Pinpoint the cell where the given text exists, returning its [x, y] midpoint coordinate. 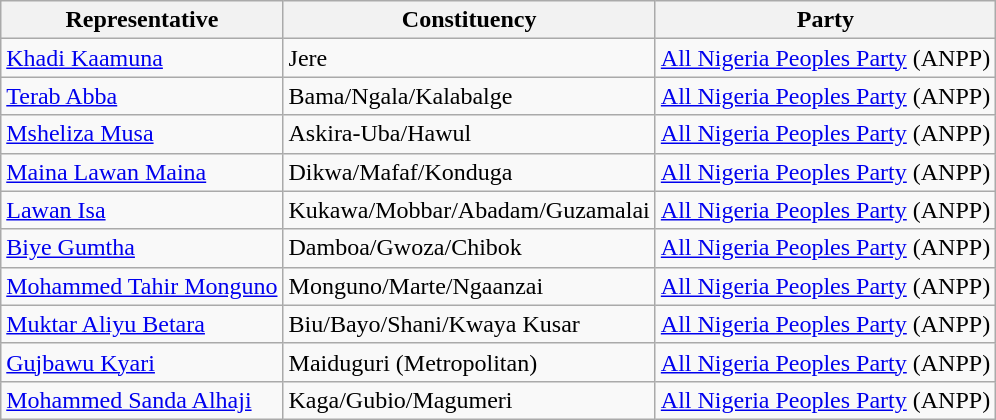
Maiduguri (Metropolitan) [469, 362]
Biye Gumtha [142, 248]
Mohammed Tahir Monguno [142, 286]
Mohammed Sanda Alhaji [142, 400]
Bama/Ngala/Kalabalge [469, 96]
Monguno/Marte/Ngaanzai [469, 286]
Biu/Bayo/Shani/Kwaya Kusar [469, 324]
Gujbawu Kyari [142, 362]
Msheliza Musa [142, 134]
Terab Abba [142, 96]
Khadi Kaamuna [142, 58]
Kukawa/Mobbar/Abadam/Guzamalai [469, 210]
Lawan Isa [142, 210]
Muktar Aliyu Betara [142, 324]
Maina Lawan Maina [142, 172]
Representative [142, 20]
Party [825, 20]
Jere [469, 58]
Kaga/Gubio/Magumeri [469, 400]
Damboa/Gwoza/Chibok [469, 248]
Constituency [469, 20]
Askira-Uba/Hawul [469, 134]
Dikwa/Mafaf/Konduga [469, 172]
